Detect which cell encompasses the target text, then output its [x, y] center coordinate. 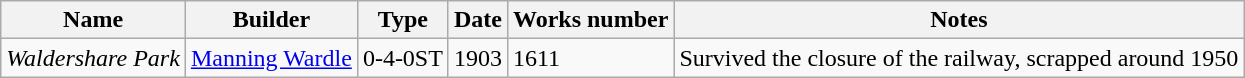
Manning Wardle [271, 58]
Type [402, 20]
1903 [478, 58]
Survived the closure of the railway, scrapped around 1950 [959, 58]
Date [478, 20]
Builder [271, 20]
Notes [959, 20]
1611 [590, 58]
Works number [590, 20]
0-4-0ST [402, 58]
Waldershare Park [94, 58]
Name [94, 20]
